Identify which cell holds the provided text, then report its [x, y] central coordinate. 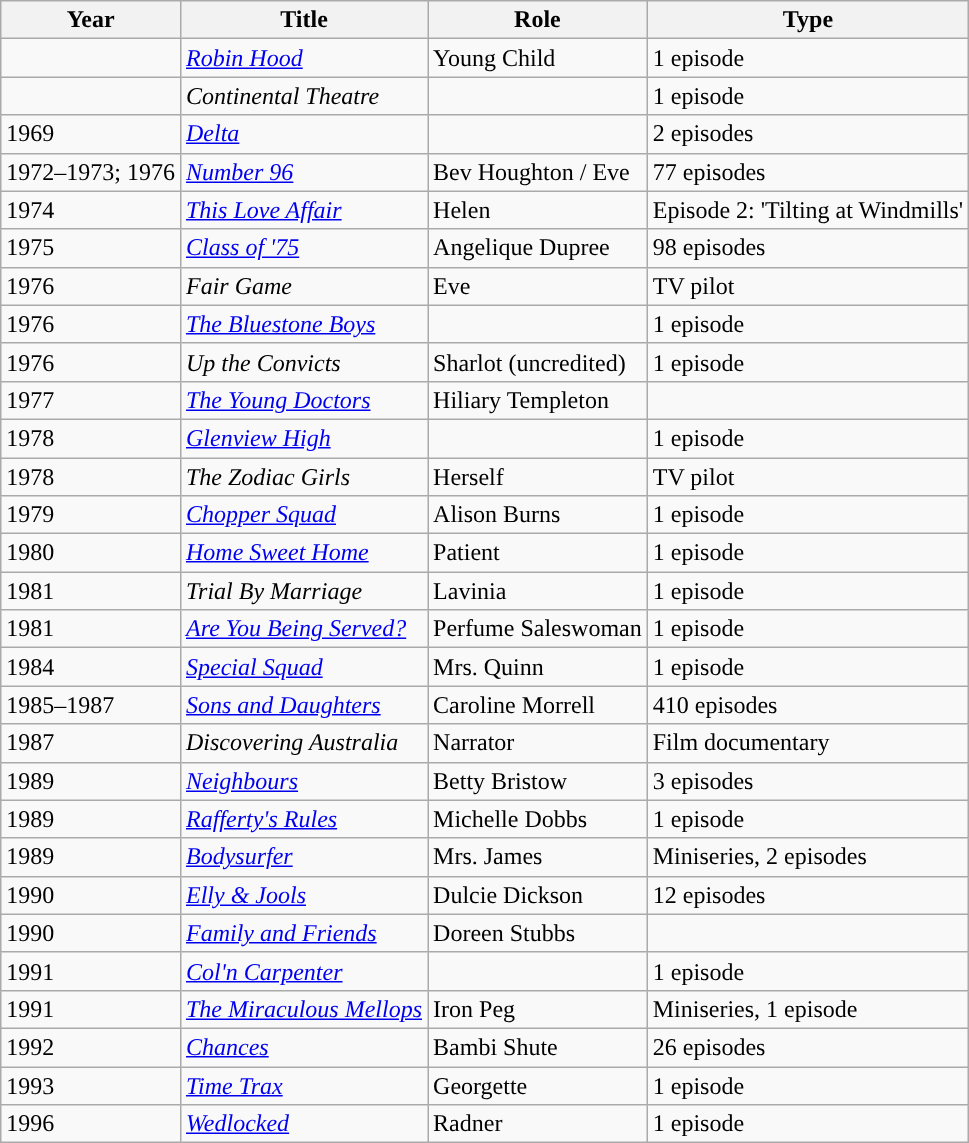
Bambi Shute [538, 1047]
Sharlot (uncredited) [538, 362]
Trial By Marriage [304, 591]
Eve [538, 286]
This Love Affair [304, 210]
Fair Game [304, 286]
Alison Burns [538, 515]
1974 [91, 210]
1980 [91, 553]
Mrs. Quinn [538, 667]
Home Sweet Home [304, 553]
Georgette [538, 1085]
Type [808, 20]
2 episodes [808, 134]
1993 [91, 1085]
Helen [538, 210]
Sons and Daughters [304, 705]
1972–1973; 1976 [91, 172]
Continental Theatre [304, 96]
1977 [91, 400]
1969 [91, 134]
Doreen Stubbs [538, 933]
Rafferty's Rules [304, 819]
Family and Friends [304, 933]
Role [538, 20]
Herself [538, 477]
Narrator [538, 743]
Bev Houghton / Eve [538, 172]
Miniseries, 2 episodes [808, 857]
Special Squad [304, 667]
12 episodes [808, 895]
410 episodes [808, 705]
Delta [304, 134]
1985–1987 [91, 705]
Chopper Squad [304, 515]
Robin Hood [304, 58]
Hiliary Templeton [538, 400]
Are You Being Served? [304, 629]
The Zodiac Girls [304, 477]
Patient [538, 553]
Chances [304, 1047]
77 episodes [808, 172]
Bodysurfer [304, 857]
Year [91, 20]
26 episodes [808, 1047]
Iron Peg [538, 1009]
Discovering Australia [304, 743]
Time Trax [304, 1085]
The Miraculous Mellops [304, 1009]
The Young Doctors [304, 400]
Perfume Saleswoman [538, 629]
Neighbours [304, 781]
Film documentary [808, 743]
Col'n Carpenter [304, 971]
98 episodes [808, 248]
1975 [91, 248]
Angelique Dupree [538, 248]
Mrs. James [538, 857]
Betty Bristow [538, 781]
Michelle Dobbs [538, 819]
3 episodes [808, 781]
Wedlocked [304, 1124]
Young Child [538, 58]
Episode 2: 'Tilting at Windmills' [808, 210]
Glenview High [304, 438]
Miniseries, 1 episode [808, 1009]
The Bluestone Boys [304, 324]
Number 96 [304, 172]
Title [304, 20]
Up the Convicts [304, 362]
1979 [91, 515]
Class of '75 [304, 248]
Lavinia [538, 591]
1992 [91, 1047]
1996 [91, 1124]
1987 [91, 743]
1984 [91, 667]
Caroline Morrell [538, 705]
Dulcie Dickson [538, 895]
Elly & Jools [304, 895]
Radner [538, 1124]
